For the text-containing cell, return its midpoint in [x, y] coordinate format. 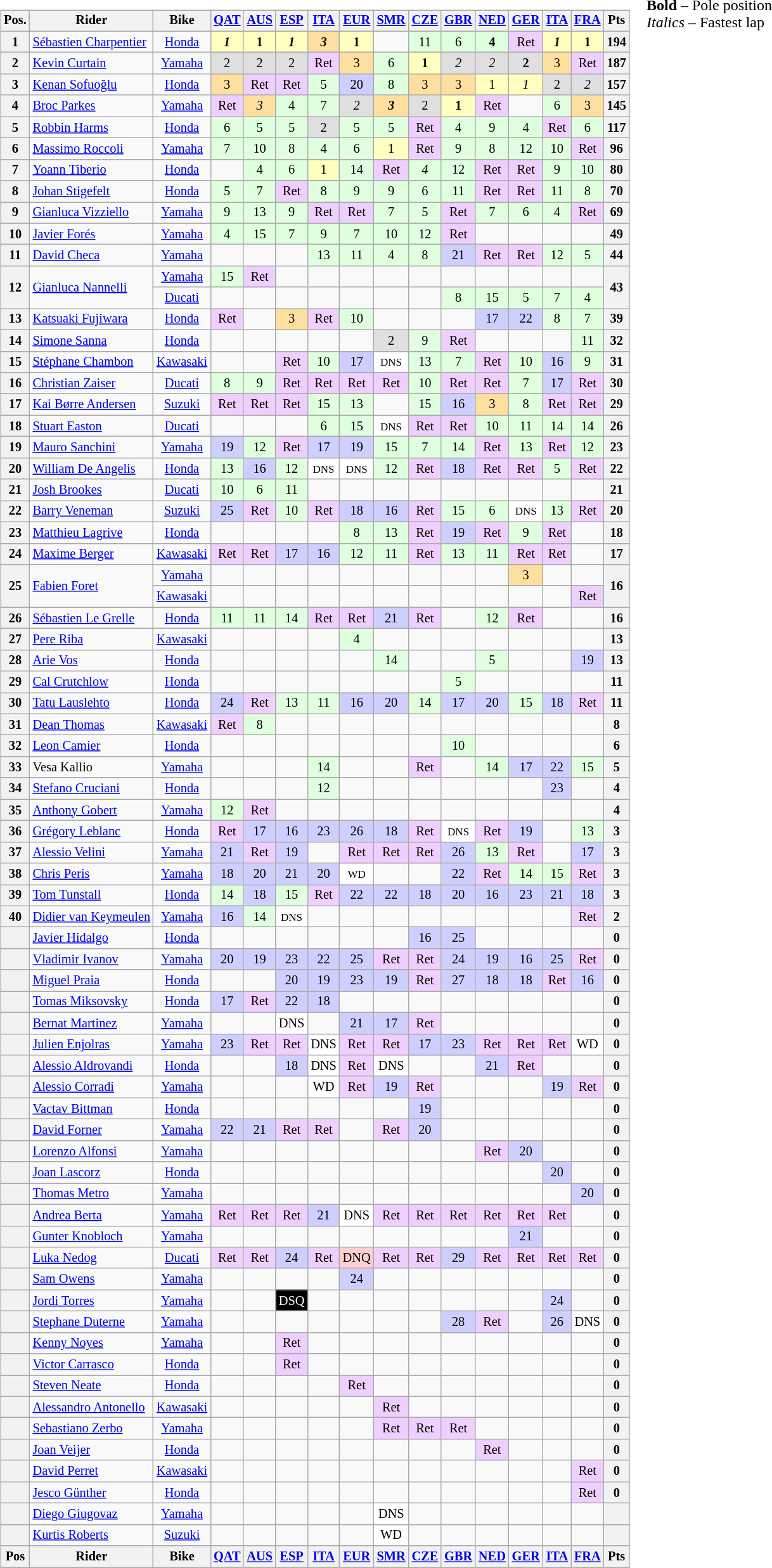
Barry Veneman [91, 511]
Luka Nedog [91, 1258]
34 [15, 788]
Pos [15, 1557]
Thomas Metro [91, 1194]
Alessandro Antonello [91, 1407]
Lorenzo Alfonsi [91, 1151]
157 [617, 85]
96 [617, 149]
Robbin Harms [91, 127]
Gianluca Nannelli [91, 288]
Vladimir Ivanov [91, 960]
Didier van Keymeulen [91, 916]
Johan Stigefelt [91, 191]
Broc Parkes [91, 106]
DSQ [292, 1301]
Tatu Lauslehto [91, 704]
33 [15, 768]
40 [15, 916]
Vactav Bittman [91, 1109]
Dean Thomas [91, 724]
70 [617, 191]
Sam Owens [91, 1279]
43 [617, 288]
69 [617, 213]
Kenny Noyes [91, 1343]
Mauro Sanchini [91, 447]
David Forner [91, 1130]
35 [15, 810]
Stéphane Chambon [91, 362]
Simone Sanna [91, 340]
194 [617, 42]
Gianluca Vizziello [91, 213]
Kai Børre Andersen [91, 404]
Diego Giugovaz [91, 1514]
DNQ [357, 1258]
Julien Enjolras [91, 1044]
Stefano Cruciani [91, 788]
117 [617, 127]
Matthieu Lagrive [91, 532]
Arie Vos [91, 660]
Tomas Miksovsky [91, 1002]
49 [617, 234]
Tom Tunstall [91, 896]
Sébastien Charpentier [91, 42]
Pere Riba [91, 639]
Jesco Günther [91, 1493]
Joan Veijer [91, 1450]
Sebastiano Zerbo [91, 1429]
Chris Peris [91, 874]
Cal Crutchlow [91, 682]
Kenan Sofuoğlu [91, 85]
Alessio Velini [91, 852]
Miguel Praia [91, 980]
Massimo Roccoli [91, 149]
Javier Hidalgo [91, 938]
Jordi Torres [91, 1301]
Bernat Martinez [91, 1023]
Joan Lascorz [91, 1173]
80 [617, 170]
187 [617, 63]
Anthony Gobert [91, 810]
David Perret [91, 1471]
37 [15, 852]
Fabien Foret [91, 586]
Javier Forés [91, 234]
Alessio Corradi [91, 1087]
44 [617, 255]
145 [617, 106]
Victor Carrasco [91, 1365]
Sébastien Le Grelle [91, 618]
Christian Zaiser [91, 383]
Kurtis Roberts [91, 1535]
Grégory Leblanc [91, 832]
David Checa [91, 255]
William De Angelis [91, 468]
Katsuaki Fujiwara [91, 319]
Alessio Aldrovandi [91, 1066]
Vesa Kallio [91, 768]
36 [15, 832]
Maxime Berger [91, 554]
Leon Camier [91, 746]
Andrea Berta [91, 1215]
Yoann Tiberio [91, 170]
Pos. [15, 21]
38 [15, 874]
Kevin Curtain [91, 63]
Gunter Knobloch [91, 1237]
Stephane Duterne [91, 1322]
Steven Neate [91, 1386]
Stuart Easton [91, 426]
Josh Brookes [91, 490]
